Detect which cell encompasses the target text, then output its [x, y] center coordinate. 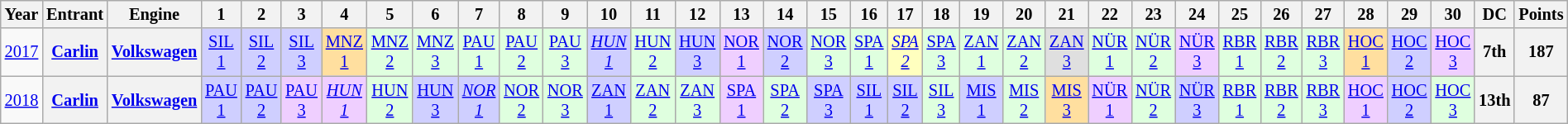
29 [1409, 14]
27 [1323, 14]
MNZ1 [344, 52]
Points [1541, 14]
17 [905, 14]
MIS2 [1024, 100]
187 [1541, 52]
9 [566, 14]
MIS3 [1067, 100]
Engine [154, 14]
8 [521, 14]
12 [697, 14]
10 [609, 14]
DC [1494, 14]
87 [1541, 100]
25 [1240, 14]
2017 [22, 52]
2018 [22, 100]
23 [1153, 14]
19 [982, 14]
30 [1452, 14]
7th [1494, 52]
1 [222, 14]
21 [1067, 14]
20 [1024, 14]
13 [741, 14]
4 [344, 14]
15 [829, 14]
7 [479, 14]
18 [941, 14]
MNZ3 [435, 52]
5 [390, 14]
Entrant [74, 14]
22 [1110, 14]
6 [435, 14]
2 [261, 14]
24 [1198, 14]
3 [301, 14]
13th [1494, 100]
Year [22, 14]
MIS1 [982, 100]
11 [653, 14]
14 [786, 14]
26 [1281, 14]
28 [1366, 14]
MNZ2 [390, 52]
16 [868, 14]
